Locate the cell with the specified text and output its [X, Y] center coordinate. 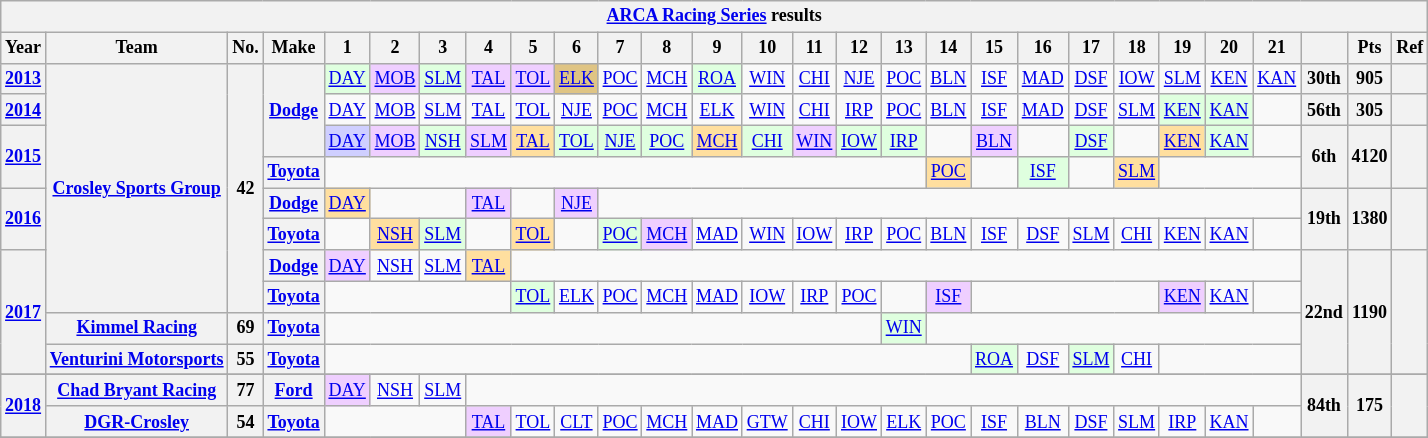
13 [904, 48]
2015 [24, 156]
Team [136, 48]
6 [577, 48]
Kimmel Racing [136, 328]
2014 [24, 110]
19th [1324, 219]
55 [246, 360]
305 [1370, 110]
54 [246, 422]
Make [294, 48]
2016 [24, 219]
2018 [24, 406]
2017 [24, 312]
Ref [1410, 48]
DGR-Crosley [136, 422]
2 [395, 48]
175 [1370, 406]
17 [1091, 48]
Venturini Motorsports [136, 360]
1190 [1370, 312]
GTW [767, 422]
20 [1229, 48]
16 [1042, 48]
Crosley Sports Group [136, 188]
1380 [1370, 219]
18 [1137, 48]
1 [347, 48]
12 [860, 48]
22nd [1324, 312]
19 [1182, 48]
15 [994, 48]
6th [1324, 156]
14 [948, 48]
10 [767, 48]
9 [718, 48]
Pts [1370, 48]
84th [1324, 406]
5 [532, 48]
21 [1277, 48]
Year [24, 48]
Chad Bryant Racing [136, 390]
3 [443, 48]
69 [246, 328]
77 [246, 390]
ARCA Racing Series results [714, 16]
905 [1370, 78]
11 [814, 48]
Ford [294, 390]
CLT [577, 422]
4 [489, 48]
2013 [24, 78]
30th [1324, 78]
8 [667, 48]
4120 [1370, 156]
No. [246, 48]
7 [620, 48]
42 [246, 188]
56th [1324, 110]
